Search for the cell housing the specified text and yield its (x, y) center coordinate. 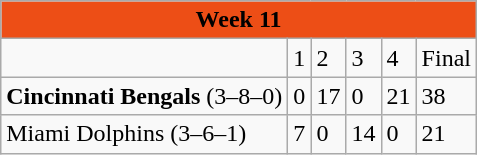
3 (364, 58)
Miami Dolphins (3–6–1) (144, 134)
2 (328, 58)
Cincinnati Bengals (3–8–0) (144, 96)
14 (364, 134)
Week 11 (239, 20)
1 (300, 58)
4 (398, 58)
17 (328, 96)
7 (300, 134)
Final (446, 58)
38 (446, 96)
